Scan for the cell matching the given text and deliver its [X, Y] coordinate at center. 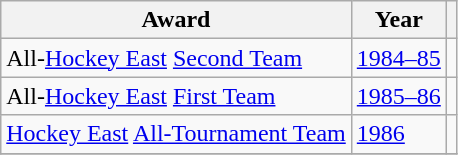
1985–86 [398, 96]
1984–85 [398, 58]
Year [398, 20]
All-Hockey East Second Team [176, 58]
All-Hockey East First Team [176, 96]
1986 [398, 134]
Award [176, 20]
Hockey East All-Tournament Team [176, 134]
